Detect which cell encompasses the target text, then output its (x, y) center coordinate. 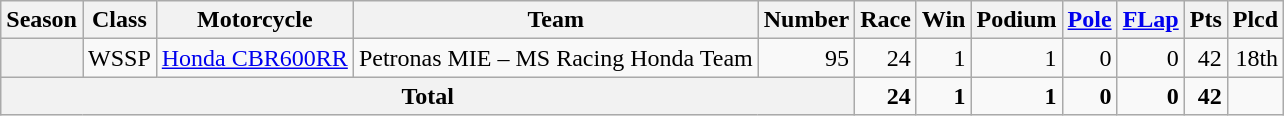
Pole (1090, 20)
18th (1255, 58)
Pts (1206, 20)
Win (944, 20)
Class (119, 20)
Plcd (1255, 20)
Motorcycle (254, 20)
WSSP (119, 58)
Team (556, 20)
Podium (1016, 20)
Honda CBR600RR (254, 58)
95 (806, 58)
Petronas MIE – MS Racing Honda Team (556, 58)
FLap (1150, 20)
Race (886, 20)
Season (42, 20)
Number (806, 20)
Total (428, 96)
